Scan for the cell matching the given text and deliver its (X, Y) coordinate at center. 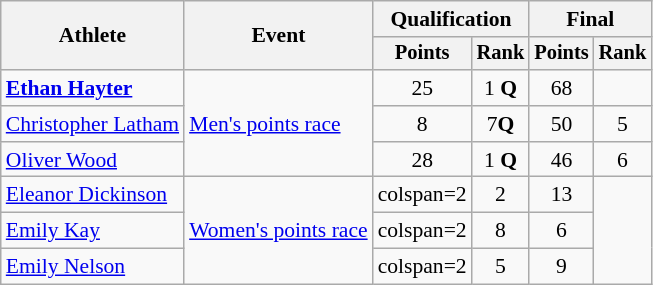
Qualification (452, 19)
46 (561, 160)
28 (422, 160)
Event (278, 36)
2 (501, 195)
Men's points race (278, 124)
7Q (501, 124)
13 (561, 195)
25 (422, 88)
Athlete (92, 36)
Final (590, 19)
Oliver Wood (92, 160)
9 (561, 267)
Emily Nelson (92, 267)
Eleanor Dickinson (92, 195)
50 (561, 124)
Ethan Hayter (92, 88)
Emily Kay (92, 231)
68 (561, 88)
Women's points race (278, 230)
Christopher Latham (92, 124)
